Capture the cell that displays the provided text and extract its [X, Y] central coordinate. 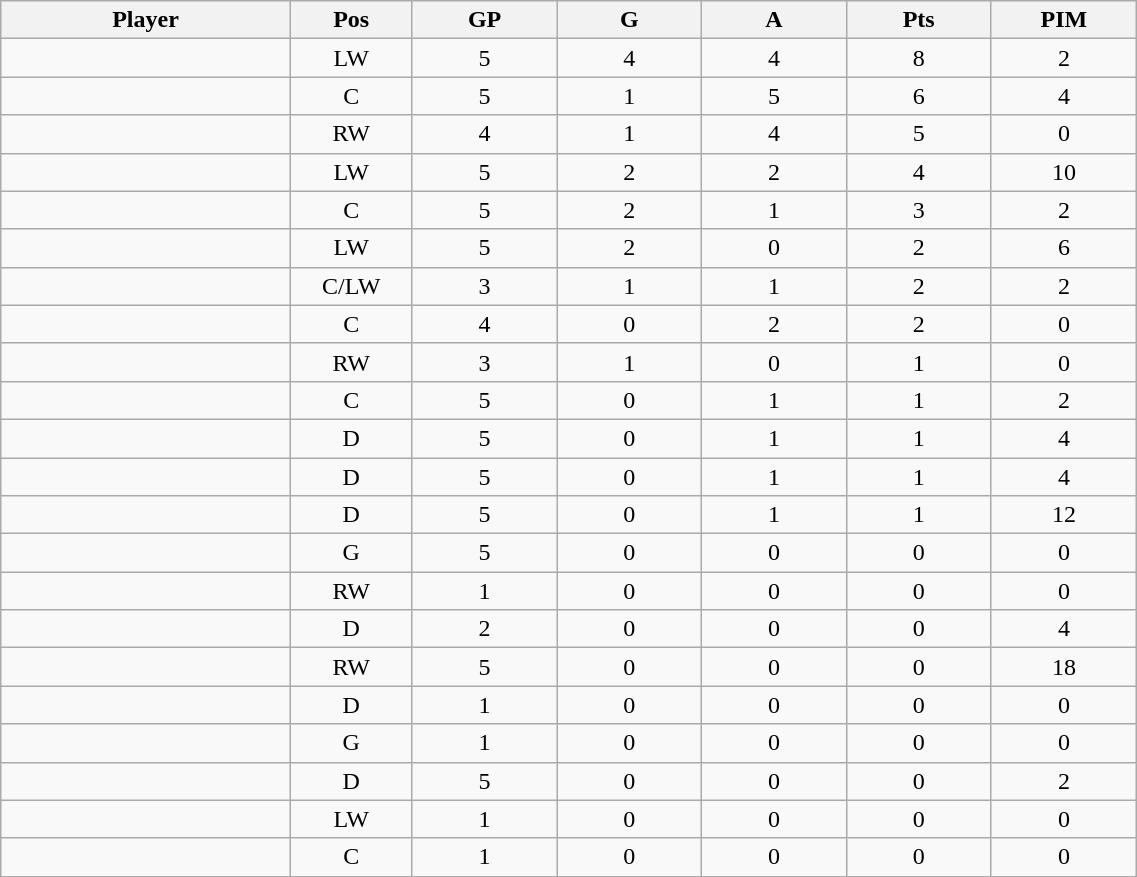
C/LW [351, 286]
A [774, 20]
Pts [918, 20]
10 [1064, 172]
PIM [1064, 20]
GP [484, 20]
Player [146, 20]
Pos [351, 20]
18 [1064, 667]
12 [1064, 515]
8 [918, 58]
